Return (x, y) of the center of cell containing provided text 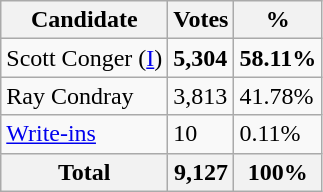
Votes (201, 20)
5,304 (201, 58)
% (278, 20)
Write-ins (84, 134)
0.11% (278, 134)
Ray Condray (84, 96)
Scott Conger (I) (84, 58)
Candidate (84, 20)
100% (278, 172)
3,813 (201, 96)
9,127 (201, 172)
10 (201, 134)
58.11% (278, 58)
41.78% (278, 96)
Total (84, 172)
